Return (x, y) of the center of cell containing provided text 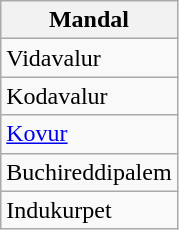
Mandal (89, 20)
Buchireddipalem (89, 172)
Vidavalur (89, 58)
Indukurpet (89, 210)
Kovur (89, 134)
Kodavalur (89, 96)
